Pinpoint the cell where the given text exists, returning its (X, Y) midpoint coordinate. 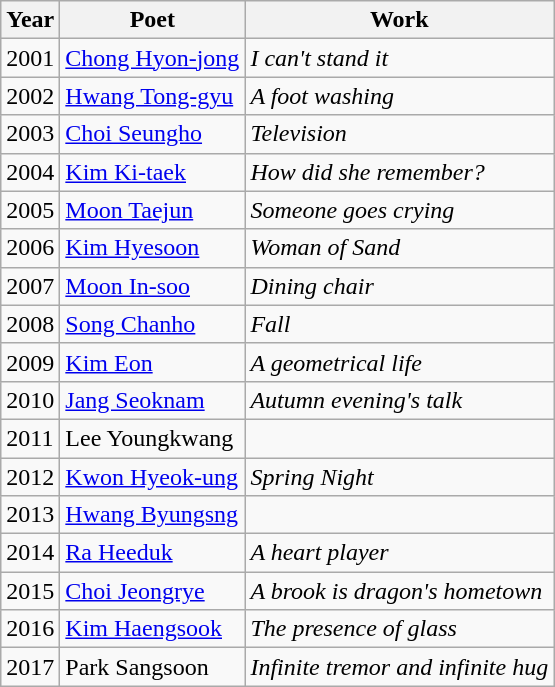
Hwang Byungsng (152, 515)
Chong Hyon-jong (152, 58)
Woman of Sand (400, 248)
A geometrical life (400, 362)
2011 (30, 438)
Spring Night (400, 477)
Dining chair (400, 286)
Lee Youngkwang (152, 438)
2015 (30, 591)
2012 (30, 477)
Hwang Tong-gyu (152, 96)
2008 (30, 324)
2005 (30, 210)
Kim Haengsook (152, 629)
The presence of glass (400, 629)
Kwon Hyeok-ung (152, 477)
2006 (30, 248)
2013 (30, 515)
Kim Hyesoon (152, 248)
2007 (30, 286)
Autumn evening's talk (400, 400)
2004 (30, 172)
Moon Taejun (152, 210)
Someone goes crying (400, 210)
2017 (30, 667)
A heart player (400, 553)
How did she remember? (400, 172)
A foot washing (400, 96)
2002 (30, 96)
Fall (400, 324)
2016 (30, 629)
Kim Eon (152, 362)
I can't stand it (400, 58)
Poet (152, 20)
Choi Jeongrye (152, 591)
Jang Seoknam (152, 400)
2009 (30, 362)
2003 (30, 134)
Year (30, 20)
Kim Ki-taek (152, 172)
A brook is dragon's hometown (400, 591)
2001 (30, 58)
Television (400, 134)
Infinite tremor and infinite hug (400, 667)
Work (400, 20)
2014 (30, 553)
2010 (30, 400)
Choi Seungho (152, 134)
Song Chanho (152, 324)
Park Sangsoon (152, 667)
Ra Heeduk (152, 553)
Moon In-soo (152, 286)
